Scan for the cell matching the given text and deliver its [x, y] coordinate at center. 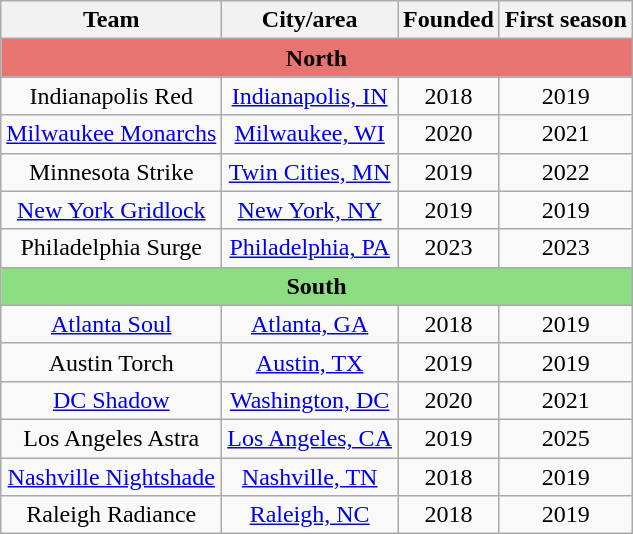
Indianapolis, IN [310, 96]
Nashville, TN [310, 477]
Atlanta Soul [112, 324]
New York Gridlock [112, 210]
Los Angeles, CA [310, 438]
South [317, 286]
Atlanta, GA [310, 324]
Philadelphia, PA [310, 248]
Raleigh, NC [310, 515]
Minnesota Strike [112, 172]
Washington, DC [310, 400]
New York, NY [310, 210]
Indianapolis Red [112, 96]
Philadelphia Surge [112, 248]
2025 [566, 438]
Milwaukee Monarchs [112, 134]
Founded [449, 20]
Austin, TX [310, 362]
City/area [310, 20]
Austin Torch [112, 362]
First season [566, 20]
Raleigh Radiance [112, 515]
Los Angeles Astra [112, 438]
North [317, 58]
2022 [566, 172]
Milwaukee, WI [310, 134]
Nashville Nightshade [112, 477]
DC Shadow [112, 400]
Twin Cities, MN [310, 172]
Team [112, 20]
